Return (X, Y) of the center of cell containing provided text 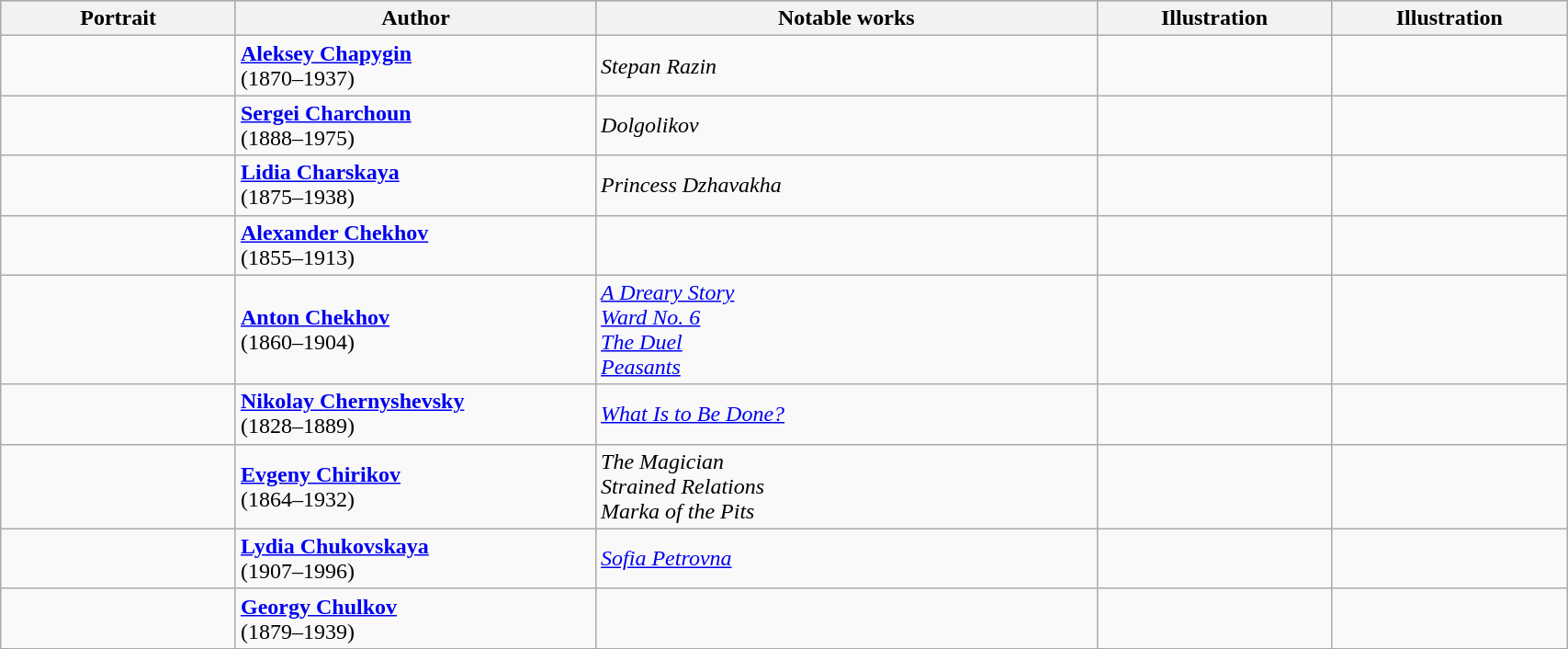
Anton Chekhov(1860–1904) (415, 329)
Lydia Chukovskaya(1907–1996) (415, 559)
Aleksey Chapygin(1870–1937) (415, 66)
The MagicianStrained RelationsMarka of the Pits (847, 486)
What Is to Be Done? (847, 414)
Notable works (847, 18)
Nikolay Chernyshevsky(1828–1889) (415, 414)
Sofia Petrovna (847, 559)
Princess Dzhavakha (847, 186)
Georgy Chulkov(1879–1939) (415, 618)
Evgeny Chirikov(1864–1932) (415, 486)
Portrait (118, 18)
Author (415, 18)
A Dreary StoryWard No. 6The DuelPeasants (847, 329)
Stepan Razin (847, 66)
Sergei Charchoun(1888–1975) (415, 125)
Alexander Chekhov(1855–1913) (415, 245)
Dolgolikov (847, 125)
Lidia Charskaya(1875–1938) (415, 186)
